From the cell containing the given text, extract its center point as (x, y) coordinate. 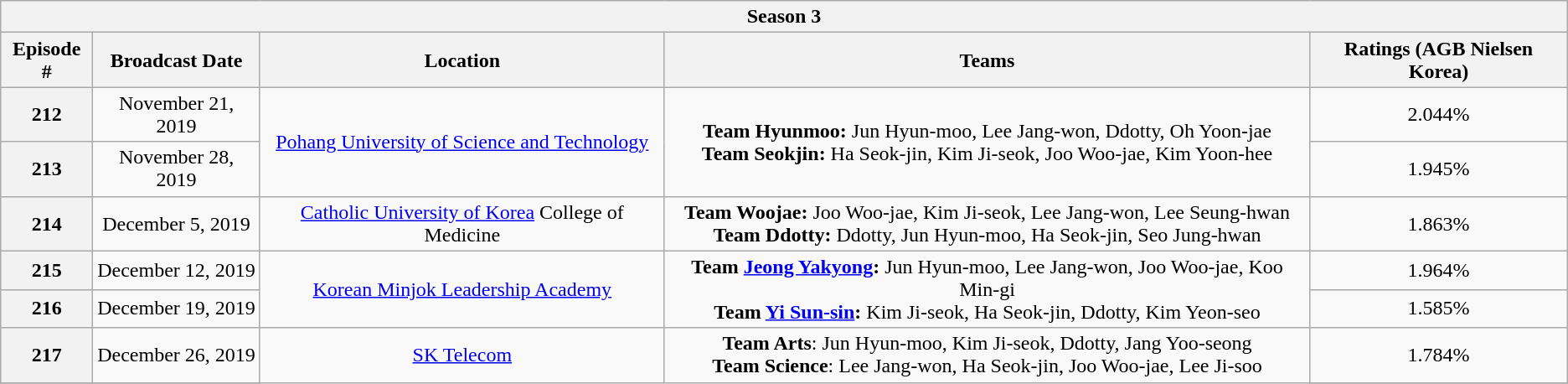
2.044% (1439, 114)
December 26, 2019 (177, 355)
November 21, 2019 (177, 114)
Pohang University of Science and Technology (462, 142)
Catholic University of Korea College of Medicine (462, 223)
216 (47, 309)
Ratings (AGB Nielsen Korea) (1439, 60)
December 19, 2019 (177, 309)
Broadcast Date (177, 60)
1.585% (1439, 309)
217 (47, 355)
December 5, 2019 (177, 223)
Team Woojae: Joo Woo-jae, Kim Ji-seok, Lee Jang-won, Lee Seung-hwanTeam Ddotty: Ddotty, Jun Hyun-moo, Ha Seok-jin, Seo Jung-hwan (987, 223)
213 (47, 169)
1.784% (1439, 355)
214 (47, 223)
215 (47, 270)
SK Telecom (462, 355)
1.964% (1439, 270)
1.945% (1439, 169)
Team Hyunmoo: Jun Hyun-moo, Lee Jang-won, Ddotty, Oh Yoon-jaeTeam Seokjin: Ha Seok-jin, Kim Ji-seok, Joo Woo-jae, Kim Yoon-hee (987, 142)
212 (47, 114)
Season 3 (784, 17)
Team Jeong Yakyong: Jun Hyun-moo, Lee Jang-won, Joo Woo-jae, Koo Min-giTeam Yi Sun-sin: Kim Ji-seok, Ha Seok-jin, Ddotty, Kim Yeon-seo (987, 289)
Episode # (47, 60)
Korean Minjok Leadership Academy (462, 289)
Teams (987, 60)
November 28, 2019 (177, 169)
Location (462, 60)
December 12, 2019 (177, 270)
1.863% (1439, 223)
Team Arts: Jun Hyun-moo, Kim Ji-seok, Ddotty, Jang Yoo-seongTeam Science: Lee Jang-won, Ha Seok-jin, Joo Woo-jae, Lee Ji-soo (987, 355)
